Provide the [X, Y] coordinate of the cell's center where the given text is located.  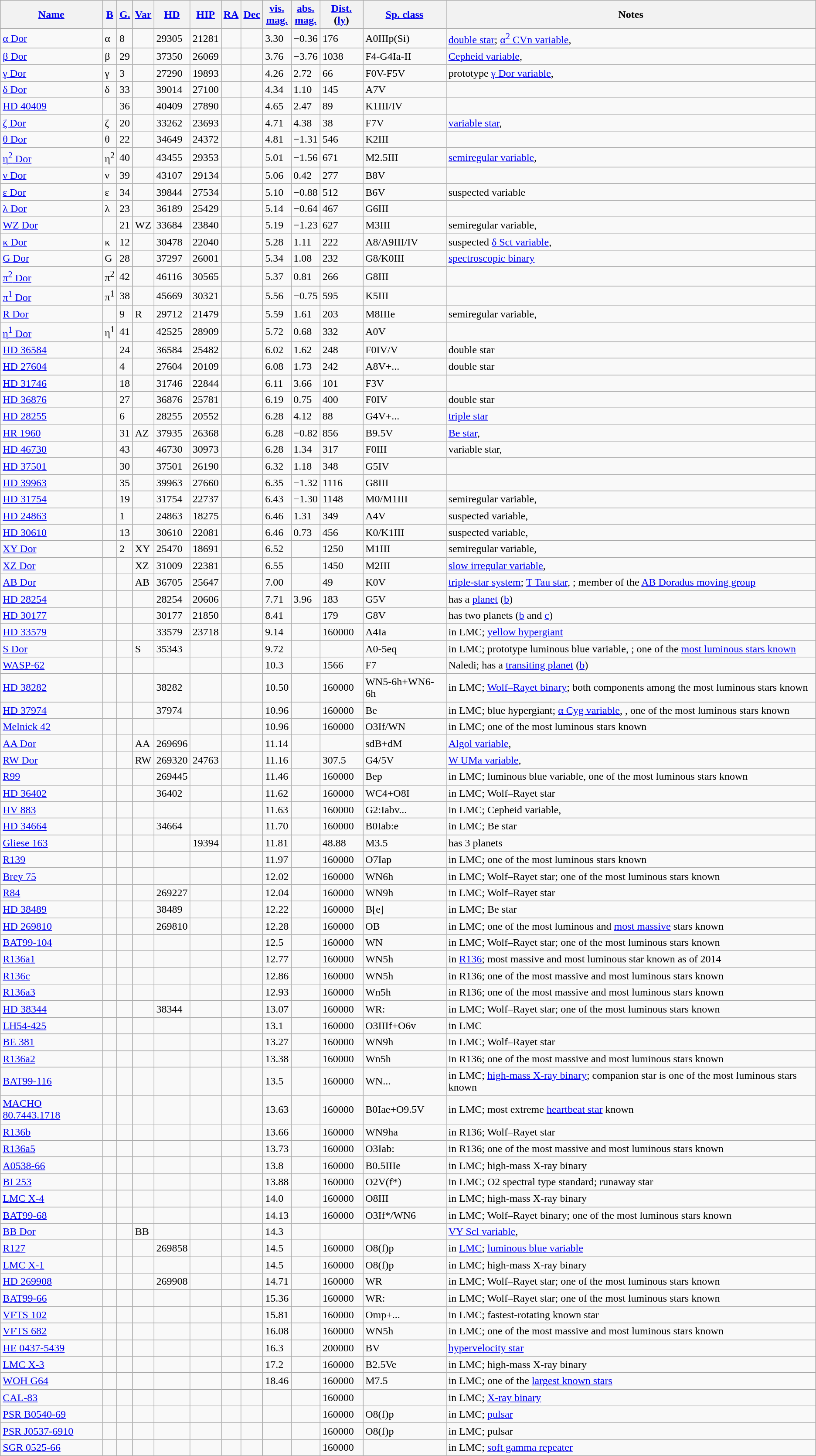
1.18 [306, 466]
in LMC; blue hypergiant; α Cyg variable, , one of the most luminous stars known [631, 710]
40409 [172, 106]
24863 [172, 516]
22381 [206, 566]
671 [341, 158]
Notes [631, 15]
28909 [206, 332]
HD 30177 [51, 615]
42525 [172, 332]
θ Dor [51, 140]
17.2 [277, 1364]
B [110, 15]
6.43 [277, 499]
ν Dor [51, 175]
HD 38344 [51, 1009]
31754 [172, 499]
O3IIIf+O6v [405, 1026]
F0IV/V [405, 350]
19394 [206, 843]
1.61 [306, 314]
XZ Dor [51, 566]
5.34 [277, 259]
12.04 [277, 893]
G6III [405, 208]
27890 [206, 106]
26001 [206, 259]
K1III/IV [405, 106]
WN6h [405, 876]
31009 [172, 566]
20552 [206, 416]
F0IV [405, 400]
37974 [172, 710]
M3III [405, 225]
1.08 [306, 259]
36876 [172, 400]
−0.82 [306, 433]
36189 [172, 208]
349 [341, 516]
1.10 [306, 89]
AA [143, 743]
BB Dor [51, 1232]
1.62 [306, 350]
36705 [172, 582]
6.02 [277, 350]
LMC X-4 [51, 1198]
R136b [51, 1132]
39 [125, 175]
HD 269908 [51, 1282]
29305 [172, 38]
AB Dor [51, 582]
in LMC; one of the most massive and most luminous stars known [631, 1331]
G5IV [405, 466]
B6V [405, 192]
266 [341, 276]
WASP-62 [51, 665]
30565 [206, 276]
38489 [172, 909]
88 [341, 416]
ν [110, 175]
317 [341, 450]
Omp+... [405, 1315]
183 [341, 599]
in LMC; yellow hypergiant [631, 632]
18275 [206, 516]
11.46 [277, 777]
13.27 [277, 1042]
400 [341, 400]
13 [125, 532]
33 [125, 89]
36 [125, 106]
in R136; Wolf–Rayet star [631, 1132]
BAT99-104 [51, 943]
11.63 [277, 810]
467 [341, 208]
1.73 [306, 366]
4.34 [277, 89]
slow irregular variable, [631, 566]
627 [341, 225]
23 [125, 208]
4.26 [277, 73]
BAT99-66 [51, 1298]
29 [125, 56]
9.72 [277, 649]
R99 [51, 777]
HD 39963 [51, 483]
G8V [405, 615]
G [110, 259]
O7Iap [405, 859]
O3Iab: [405, 1149]
22040 [206, 242]
11.16 [277, 760]
33684 [172, 225]
1038 [341, 56]
2.47 [306, 106]
LMC X-1 [51, 1265]
Bep [405, 777]
Gliese 163 [51, 843]
HD 37501 [51, 466]
WOH G64 [51, 1381]
HD 31746 [51, 383]
CAL-83 [51, 1398]
K0V [405, 582]
M8IIIe [405, 314]
in LMC; soft gamma repeater [631, 1447]
HV 883 [51, 810]
1116 [341, 483]
12.93 [277, 992]
7.00 [277, 582]
4.71 [277, 123]
RW Dor [51, 760]
9.14 [277, 632]
HD 38282 [51, 688]
δ [110, 89]
13.1 [277, 1026]
γ Dor [51, 73]
42 [125, 276]
31746 [172, 383]
26069 [206, 56]
1.34 [306, 450]
28255 [172, 416]
VFTS 682 [51, 1331]
269810 [172, 926]
24763 [206, 760]
22081 [206, 532]
269227 [172, 893]
LMC X-3 [51, 1364]
Naledi; has a transiting planet (b) [631, 665]
19 [125, 499]
BI 253 [51, 1182]
γ [110, 73]
HD 269810 [51, 926]
AZ [143, 433]
203 [341, 314]
β [110, 56]
5.10 [277, 192]
−1.23 [306, 225]
23840 [206, 225]
9 [125, 314]
512 [341, 192]
8.41 [277, 615]
18 [125, 383]
suspected variable [631, 192]
WN5-6h+WN6-6h [405, 688]
46730 [172, 450]
101 [341, 383]
PSR B0540-69 [51, 1414]
12.77 [277, 959]
5.06 [277, 175]
46116 [172, 276]
6.08 [277, 366]
45669 [172, 296]
11.14 [277, 743]
in LMC; prototype luminous blue variable, ; one of the most luminous stars known [631, 649]
0.68 [306, 332]
G5V [405, 599]
A4V [405, 516]
6.32 [277, 466]
4.65 [277, 106]
14.0 [277, 1198]
B2.5Ve [405, 1364]
38282 [172, 688]
Dec [252, 15]
1148 [341, 499]
WZ Dor [51, 225]
30 [125, 466]
35343 [172, 649]
λ [110, 208]
π2 [110, 276]
27290 [172, 73]
WN [405, 943]
269445 [172, 777]
VFTS 102 [51, 1315]
24 [125, 350]
G4V+... [405, 416]
XY Dor [51, 549]
5.19 [277, 225]
in R136; most massive and most luminous star known as of 2014 [631, 959]
δ Dor [51, 89]
BB [143, 1232]
48.88 [341, 843]
30610 [172, 532]
HD 27604 [51, 366]
27604 [172, 366]
11.62 [277, 793]
12.28 [277, 926]
vis.mag. [277, 15]
PSR J0537-6910 [51, 1431]
13.63 [277, 1109]
R136a5 [51, 1149]
18.46 [277, 1381]
in LMC; one of the largest known stars [631, 1381]
WN... [405, 1081]
176 [341, 38]
13.88 [277, 1182]
WN9ha [405, 1132]
HD [172, 15]
36402 [172, 793]
BE 381 [51, 1042]
HD 40409 [51, 106]
K5III [405, 296]
HD 37974 [51, 710]
11.81 [277, 843]
38344 [172, 1009]
546 [341, 140]
30973 [206, 450]
40 [125, 158]
16.08 [277, 1331]
29353 [206, 158]
M0/M1III [405, 499]
11.70 [277, 826]
O3If*/WN6 [405, 1215]
ζ [110, 123]
27 [125, 400]
12.02 [277, 876]
M2III [405, 566]
269320 [172, 760]
spectroscopic binary [631, 259]
XZ [143, 566]
26368 [206, 433]
−1.30 [306, 499]
−1.31 [306, 140]
LH54-425 [51, 1026]
37935 [172, 433]
23718 [206, 632]
22844 [206, 383]
BAT99-68 [51, 1215]
28254 [172, 599]
456 [341, 532]
−0.75 [306, 296]
30478 [172, 242]
13.38 [277, 1059]
8 [125, 38]
200000 [341, 1348]
in LMC [631, 1026]
6.35 [277, 483]
10.50 [277, 688]
ζ Dor [51, 123]
13.66 [277, 1132]
R127 [51, 1248]
F7 [405, 665]
21850 [206, 615]
suspected δ Sct variable, [631, 242]
G. [125, 15]
κ [110, 242]
HD 36402 [51, 793]
4 [125, 366]
WZ [143, 225]
18691 [206, 549]
269908 [172, 1282]
F0III [405, 450]
Melnick 42 [51, 727]
11.97 [277, 859]
in LMC; luminous blue variable, one of the most luminous stars known [631, 777]
242 [341, 366]
269858 [172, 1248]
XY [143, 549]
HD 28254 [51, 599]
36584 [172, 350]
triple-star system; T Tau star, ; member of the AB Doradus moving group [631, 582]
in LMC; most extreme heartbeat star known [631, 1109]
λ Dor [51, 208]
21 [125, 225]
R [143, 314]
39014 [172, 89]
23693 [206, 123]
A0538-66 [51, 1165]
−0.88 [306, 192]
13.07 [277, 1009]
Brey 75 [51, 876]
19893 [206, 73]
R136a3 [51, 992]
1250 [341, 549]
β Dor [51, 56]
31 [125, 433]
Be [405, 710]
248 [341, 350]
Cepheid variable, [631, 56]
RA [231, 15]
G2:Iabv... [405, 810]
1.11 [306, 242]
2 [125, 549]
Be star, [631, 433]
15.81 [277, 1315]
F3V [405, 383]
21281 [206, 38]
in LMC; Wolf–Rayet binary; both components among the most luminous stars known [631, 688]
348 [341, 466]
25482 [206, 350]
3.30 [277, 38]
29134 [206, 175]
SGR 0525-66 [51, 1447]
AA Dor [51, 743]
14.13 [277, 1215]
F4-G4Ia-II [405, 56]
6 [125, 416]
S Dor [51, 649]
has a planet (b) [631, 599]
37350 [172, 56]
HD 24863 [51, 516]
WC4+O8I [405, 793]
Sp. class [405, 15]
O3If/WN [405, 727]
1566 [341, 665]
30321 [206, 296]
5.01 [277, 158]
277 [341, 175]
R Dor [51, 314]
0.75 [306, 400]
−0.36 [306, 38]
49 [341, 582]
VY Scl variable, [631, 1232]
4.38 [306, 123]
HR 1960 [51, 433]
29712 [172, 314]
37501 [172, 466]
in LMC; luminous blue variable [631, 1248]
27534 [206, 192]
M3.5 [405, 843]
HD 46730 [51, 450]
12 [125, 242]
R136a1 [51, 959]
B[e] [405, 909]
B0.5IIIe [405, 1165]
39844 [172, 192]
595 [341, 296]
M2.5III [405, 158]
16.3 [277, 1348]
15.36 [277, 1298]
−0.64 [306, 208]
43455 [172, 158]
30177 [172, 615]
triple star [631, 416]
856 [341, 433]
12.86 [277, 976]
K0/K1III [405, 532]
F0V-F5V [405, 73]
5.59 [277, 314]
B9.5V [405, 433]
37297 [172, 259]
HD 36584 [51, 350]
89 [341, 106]
145 [341, 89]
14.3 [277, 1232]
abs.mag. [306, 15]
2.72 [306, 73]
π1 Dor [51, 296]
1 [125, 516]
A8V+... [405, 366]
B0Iae+O9.5V [405, 1109]
5.37 [277, 276]
G4/5V [405, 760]
1450 [341, 566]
20606 [206, 599]
ε Dor [51, 192]
AB [143, 582]
has 3 planets [631, 843]
R139 [51, 859]
10.3 [277, 665]
34649 [172, 140]
232 [341, 259]
39963 [172, 483]
27100 [206, 89]
21479 [206, 314]
Var [143, 15]
R136a2 [51, 1059]
−1.56 [306, 158]
A8/A9III/IV [405, 242]
HD 33579 [51, 632]
269696 [172, 743]
sdB+dM [405, 743]
WR [405, 1282]
13.73 [277, 1149]
BV [405, 1348]
HD 31754 [51, 499]
25781 [206, 400]
η2 [110, 158]
222 [341, 242]
1.31 [306, 516]
6.55 [277, 566]
RW [143, 760]
MACHO 80.7443.1718 [51, 1109]
O2V(f*) [405, 1182]
R84 [51, 893]
5.56 [277, 296]
3 [125, 73]
BAT99-116 [51, 1081]
HD 34664 [51, 826]
12.5 [277, 943]
S [143, 649]
W UMa variable, [631, 760]
M1III [405, 549]
F7V [405, 123]
28 [125, 259]
HD 38489 [51, 909]
14.71 [277, 1282]
G Dor [51, 259]
179 [341, 615]
332 [341, 332]
6.19 [277, 400]
3.96 [306, 599]
Algol variable, [631, 743]
in LMC; one of the most luminous and most massive stars known [631, 926]
5.72 [277, 332]
Dist. (ly) [341, 15]
−3.76 [306, 56]
A0IIIp(Si) [405, 38]
5.28 [277, 242]
G8/K0III [405, 259]
25470 [172, 549]
R136c [51, 976]
33262 [172, 123]
HD 30610 [51, 532]
in LMC; Wolf–Rayet binary; one of the most luminous stars known [631, 1215]
5.14 [277, 208]
4.12 [306, 416]
A7V [405, 89]
25429 [206, 208]
33579 [172, 632]
in LMC; Cepheid variable, [631, 810]
12.22 [277, 909]
B0Iab:e [405, 826]
OB [405, 926]
4.81 [277, 140]
in LMC; high-mass X-ray binary; companion star is one of the most luminous stars known [631, 1081]
43107 [172, 175]
K2III [405, 140]
20109 [206, 366]
θ [110, 140]
0.73 [306, 532]
6.11 [277, 383]
has two planets (b and c) [631, 615]
prototype γ Dor variable, [631, 73]
27660 [206, 483]
HD 36876 [51, 400]
34664 [172, 826]
22 [125, 140]
3.66 [306, 383]
41 [125, 332]
7.71 [277, 599]
13.5 [277, 1081]
π2 Dor [51, 276]
κ Dor [51, 242]
O8III [405, 1198]
A0-5eq [405, 649]
66 [341, 73]
Name [51, 15]
25647 [206, 582]
A0V [405, 332]
double star; α2 CVn variable, [631, 38]
η1 Dor [51, 332]
34 [125, 192]
α Dor [51, 38]
6.52 [277, 549]
0.42 [306, 175]
hypervelocity star [631, 1348]
π1 [110, 296]
24372 [206, 140]
ε [110, 192]
0.81 [306, 276]
A4Ia [405, 632]
43 [125, 450]
26190 [206, 466]
M7.5 [405, 1381]
in LMC; fastest-rotating known star [631, 1315]
22737 [206, 499]
3.76 [277, 56]
13.8 [277, 1165]
in LMC; O2 spectral type standard; runaway star [631, 1182]
η2 Dor [51, 158]
HE 0437-5439 [51, 1348]
307.5 [341, 760]
35 [125, 483]
−1.32 [306, 483]
η1 [110, 332]
HIP [206, 15]
α [110, 38]
HD 28255 [51, 416]
20 [125, 123]
in LMC; X-ray binary [631, 1398]
B8V [405, 175]
